From the cell containing the given text, extract its center point as [X, Y] coordinate. 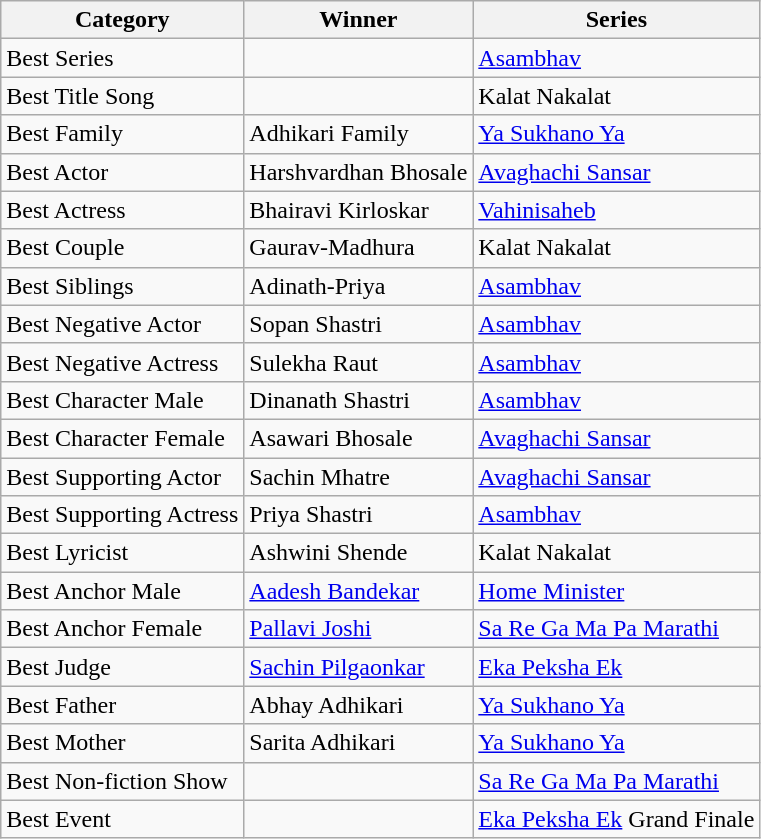
Pallavi Joshi [358, 629]
Best Non-fiction Show [122, 781]
Dinanath Shastri [358, 400]
Best Negative Actor [122, 324]
Best Mother [122, 743]
Category [122, 20]
Best Couple [122, 248]
Best Character Male [122, 400]
Best Negative Actress [122, 362]
Asawari Bhosale [358, 438]
Series [616, 20]
Ashwini Shende [358, 553]
Best Supporting Actress [122, 515]
Best Series [122, 58]
Best Anchor Male [122, 591]
Vahinisaheb [616, 210]
Best Event [122, 819]
Adinath-Priya [358, 286]
Sopan Shastri [358, 324]
Sachin Mhatre [358, 477]
Harshvardhan Bhosale [358, 172]
Best Character Female [122, 438]
Best Actor [122, 172]
Eka Peksha Ek Grand Finale [616, 819]
Best Siblings [122, 286]
Eka Peksha Ek [616, 667]
Priya Shastri [358, 515]
Best Lyricist [122, 553]
Best Title Song [122, 96]
Sarita Adhikari [358, 743]
Best Family [122, 134]
Best Judge [122, 667]
Adhikari Family [358, 134]
Sulekha Raut [358, 362]
Winner [358, 20]
Aadesh Bandekar [358, 591]
Best Anchor Female [122, 629]
Bhairavi Kirloskar [358, 210]
Best Father [122, 705]
Abhay Adhikari [358, 705]
Gaurav-Madhura [358, 248]
Home Minister [616, 591]
Sachin Pilgaonkar [358, 667]
Best Actress [122, 210]
Best Supporting Actor [122, 477]
